Extract the [x, y] coordinate from the center of the cell holding the provided text.  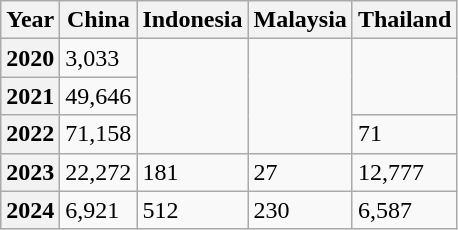
71 [404, 134]
512 [192, 210]
2023 [30, 172]
22,272 [98, 172]
Malaysia [300, 20]
181 [192, 172]
230 [300, 210]
2022 [30, 134]
6,587 [404, 210]
2024 [30, 210]
6,921 [98, 210]
Indonesia [192, 20]
2021 [30, 96]
Year [30, 20]
3,033 [98, 58]
71,158 [98, 134]
12,777 [404, 172]
2020 [30, 58]
China [98, 20]
Thailand [404, 20]
27 [300, 172]
49,646 [98, 96]
